Scan for the cell matching the given text and deliver its (x, y) coordinate at center. 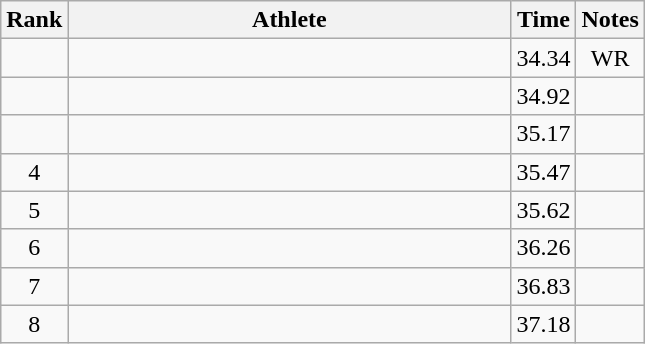
5 (34, 210)
6 (34, 248)
35.47 (544, 172)
4 (34, 172)
8 (34, 324)
Notes (610, 20)
Athlete (290, 20)
36.26 (544, 248)
37.18 (544, 324)
Rank (34, 20)
34.92 (544, 96)
Time (544, 20)
WR (610, 58)
36.83 (544, 286)
7 (34, 286)
35.17 (544, 134)
34.34 (544, 58)
35.62 (544, 210)
